Locate the cell with the specified text and output its (x, y) center coordinate. 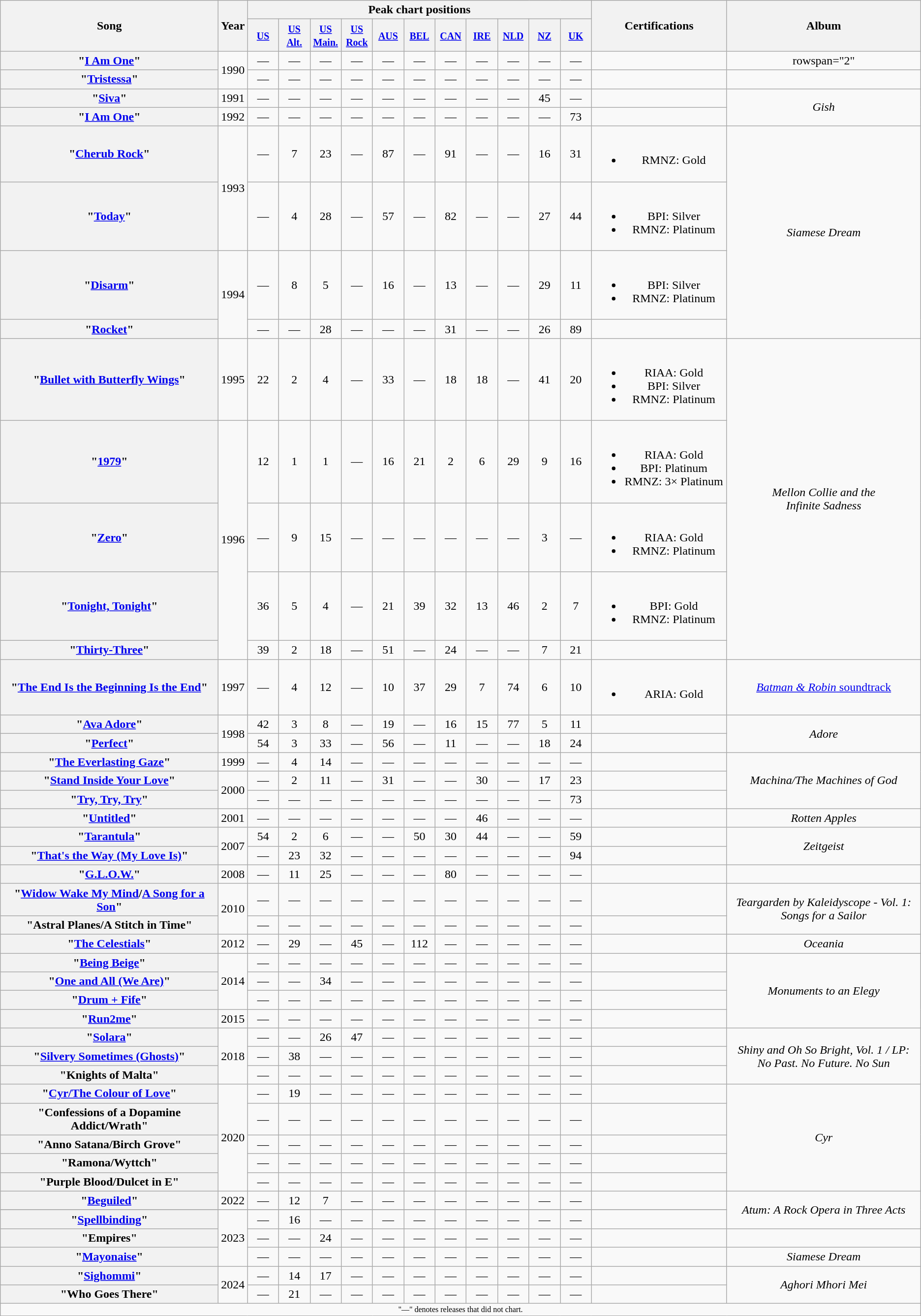
BEL (420, 35)
"Disarm" (109, 285)
1991 (233, 98)
2014 (233, 981)
Batman & Robin soundtrack (824, 687)
22 (263, 379)
"Drum + Fife" (109, 1000)
"—" denotes releases that did not chart. (460, 1310)
94 (576, 855)
"Siva" (109, 98)
2024 (233, 1285)
"The End Is the Beginning Is the End" (109, 687)
2000 (233, 790)
Cyr (824, 1138)
"Thirty-Three" (109, 650)
Rotten Apples (824, 818)
"Silvery Sometimes (Ghosts)" (109, 1056)
Album (824, 26)
Atum: A Rock Opera in Three Acts (824, 1210)
80 (451, 874)
"Beguiled" (109, 1200)
"Tristessa" (109, 79)
CAN (451, 35)
Oceania (824, 943)
USRock (357, 35)
Monuments to an Elegy (824, 990)
Adore (824, 734)
47 (357, 1037)
RIAA: GoldBPI: PlatinumRMNZ: 3× Platinum (659, 462)
2023 (233, 1238)
87 (388, 154)
RMNZ: Gold (659, 154)
2001 (233, 818)
"Run2me" (109, 1019)
"That's the Way (My Love Is)" (109, 855)
25 (326, 874)
"G.L.O.W." (109, 874)
112 (420, 943)
1993 (233, 188)
38 (294, 1056)
27 (545, 216)
20 (576, 379)
Teargarden by Kaleidyscope - Vol. 1: Songs for a Sailor (824, 909)
2022 (233, 1200)
2008 (233, 874)
"Tonight, Tonight" (109, 606)
USMain. (326, 35)
1997 (233, 687)
1999 (233, 762)
IRE (482, 35)
"1979" (109, 462)
"Tarantula" (109, 837)
"Widow Wake My Mind/A Song for a Son" (109, 900)
59 (576, 837)
37 (420, 687)
AUS (388, 35)
"Perfect" (109, 743)
"Ramona/Wyttch" (109, 1163)
91 (451, 154)
42 (263, 724)
RIAA: GoldBPI: SilverRMNZ: Platinum (659, 379)
NZ (545, 35)
1994 (233, 294)
2015 (233, 1019)
2012 (233, 943)
"Zero" (109, 537)
"Spellbinding" (109, 1219)
"Empires" (109, 1238)
Peak chart positions (419, 10)
50 (420, 837)
1996 (233, 539)
"Mayonaise" (109, 1256)
1995 (233, 379)
Zeitgeist (824, 846)
"Astral Planes/A Stitch in Time" (109, 925)
ARIA: Gold (659, 687)
"Sighommi" (109, 1275)
2007 (233, 846)
34 (326, 981)
Song (109, 26)
Gish (824, 107)
Machina/The Machines of God (824, 781)
BPI: GoldRMNZ: Platinum (659, 606)
56 (388, 743)
51 (388, 650)
Mellon Collie and theInfinite Sadness (824, 499)
Shiny and Oh So Bright, Vol. 1 / LP: No Past. No Future. No Sun (824, 1056)
NLD (513, 35)
"Cherub Rock" (109, 154)
36 (263, 606)
89 (576, 329)
"Bullet with Butterfly Wings" (109, 379)
41 (545, 379)
rowspan="2" (824, 61)
"Untitled" (109, 818)
"Ava Adore" (109, 724)
US (263, 35)
"Who Goes There" (109, 1294)
USAlt. (294, 35)
1992 (233, 117)
"Purple Blood/Dulcet in E" (109, 1182)
"Solara" (109, 1037)
"Cyr/The Colour of Love" (109, 1094)
"Anno Satana/Birch Grove" (109, 1144)
1998 (233, 734)
"Knights of Malta" (109, 1075)
"One and All (We Are)" (109, 981)
"The Everlasting Gaze" (109, 762)
Aghori Mhori Mei (824, 1285)
"Rocket" (109, 329)
2018 (233, 1056)
UK (576, 35)
57 (388, 216)
Year (233, 26)
"Today" (109, 216)
"Confessions of a Dopamine Addict/Wrath" (109, 1119)
"Try, Try, Try" (109, 799)
Certifications (659, 26)
2010 (233, 909)
77 (513, 724)
2020 (233, 1138)
"Stand Inside Your Love" (109, 781)
"Being Beige" (109, 962)
74 (513, 687)
82 (451, 216)
"The Celestials" (109, 943)
1990 (233, 70)
RIAA: GoldRMNZ: Platinum (659, 537)
